Extract the [X, Y] coordinate from the center of the cell holding the provided text.  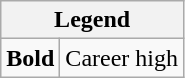
Career high [122, 58]
Legend [92, 20]
Bold [30, 58]
